Detect which cell encompasses the target text, then output its [x, y] center coordinate. 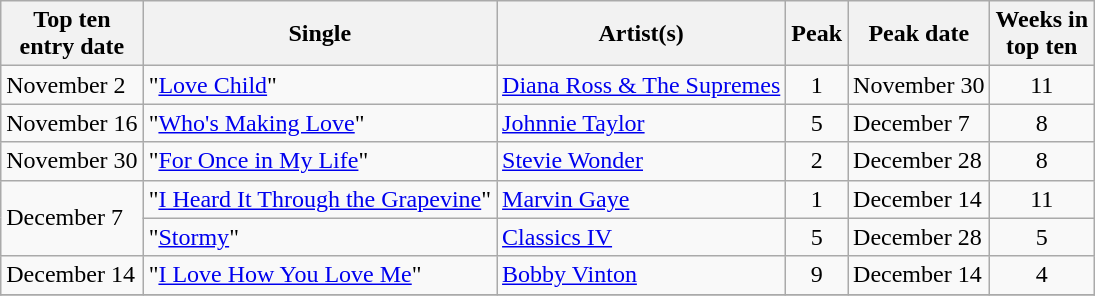
"For Once in My Life" [320, 161]
Peak date [919, 34]
Peak [817, 34]
"I Heard It Through the Grapevine" [320, 199]
November 2 [72, 85]
9 [817, 275]
Top tenentry date [72, 34]
"Who's Making Love" [320, 123]
"Stormy" [320, 237]
November 16 [72, 123]
Weeks intop ten [1042, 34]
Stevie Wonder [642, 161]
Artist(s) [642, 34]
"Love Child" [320, 85]
4 [1042, 275]
Marvin Gaye [642, 199]
Diana Ross & The Supremes [642, 85]
Johnnie Taylor [642, 123]
"I Love How You Love Me" [320, 275]
Classics IV [642, 237]
2 [817, 161]
Single [320, 34]
Bobby Vinton [642, 275]
